Scan for the cell matching the given text and deliver its [X, Y] coordinate at center. 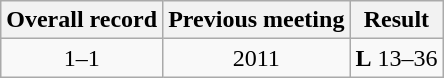
2011 [256, 58]
1–1 [82, 58]
L 13–36 [396, 58]
Result [396, 20]
Previous meeting [256, 20]
Overall record [82, 20]
